Determine the [x, y] coordinate at the center of the cell enclosing the given text.  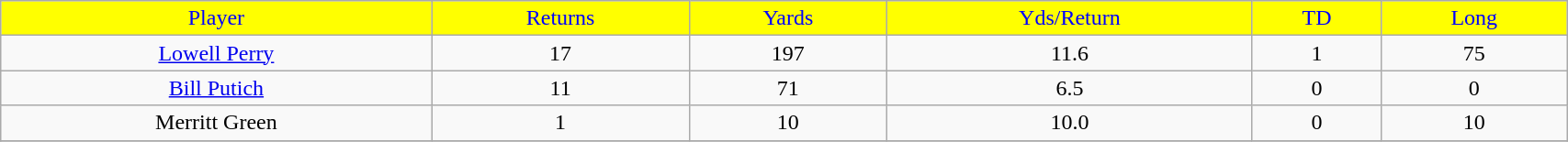
17 [560, 53]
TD [1317, 18]
Merritt Green [217, 123]
11 [560, 88]
Yds/Return [1070, 18]
10.0 [1070, 123]
Returns [560, 18]
197 [788, 53]
75 [1474, 53]
Long [1474, 18]
11.6 [1070, 53]
Lowell Perry [217, 53]
71 [788, 88]
6.5 [1070, 88]
Player [217, 18]
Bill Putich [217, 88]
Yards [788, 18]
